Capture the cell that displays the provided text and extract its (x, y) central coordinate. 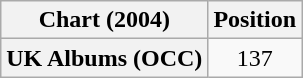
UK Albums (OCC) (104, 58)
Position (255, 20)
Chart (2004) (104, 20)
137 (255, 58)
